Extract the (X, Y) coordinate from the center of the cell holding the provided text.  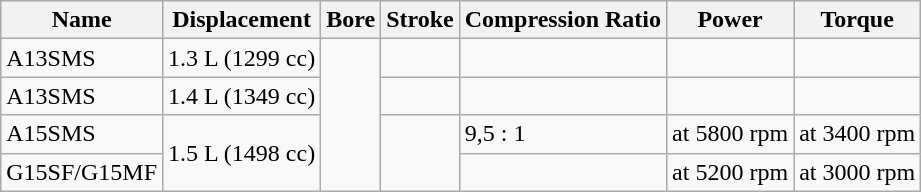
at 3000 rpm (858, 172)
Bore (351, 20)
9,5 : 1 (562, 134)
A15SMS (82, 134)
Name (82, 20)
Power (730, 20)
at 5800 rpm (730, 134)
1.4 L (1349 cc) (242, 96)
at 5200 rpm (730, 172)
Compression Ratio (562, 20)
Stroke (420, 20)
G15SF/G15MF (82, 172)
at 3400 rpm (858, 134)
1.5 L (1498 cc) (242, 153)
1.3 L (1299 cc) (242, 58)
Torque (858, 20)
Displacement (242, 20)
